Extract the [X, Y] coordinate from the center of the cell holding the provided text.  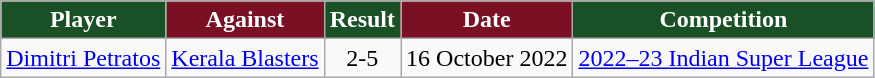
Against [245, 20]
Result [362, 20]
Competition [724, 20]
2-5 [362, 58]
Dimitri Petratos [84, 58]
16 October 2022 [487, 58]
Player [84, 20]
2022–23 Indian Super League [724, 58]
Date [487, 20]
Kerala Blasters [245, 58]
